For the text-containing cell, return its midpoint in [X, Y] coordinate format. 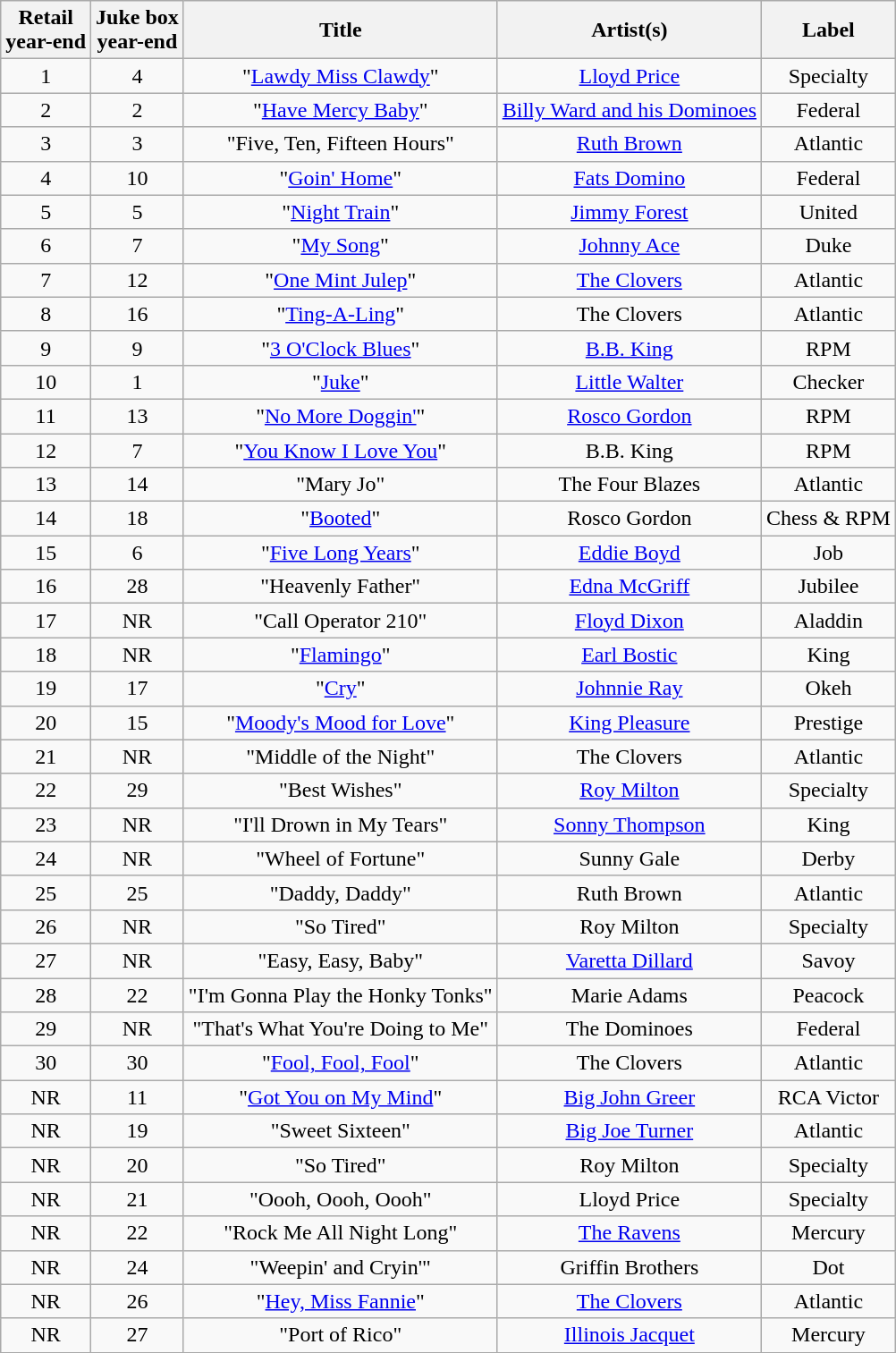
"Have Mercy Baby" [340, 110]
"Lawdy Miss Clawdy" [340, 76]
"Night Train" [340, 212]
Johnnie Ray [630, 689]
"Wheel of Fortune" [340, 858]
Floyd Dixon [630, 621]
23 [46, 824]
Savoy [829, 960]
Prestige [829, 723]
"Port of Rico" [340, 1335]
"Goin' Home" [340, 178]
Varetta Dillard [630, 960]
The Dominoes [630, 1029]
"Fool, Fool, Fool" [340, 1063]
"Call Operator 210" [340, 621]
"No More Doggin'" [340, 416]
Big John Greer [630, 1097]
"One Mint Julep" [340, 280]
"Five Long Years" [340, 553]
Okeh [829, 689]
"That's What You're Doing to Me" [340, 1029]
"Flamingo" [340, 655]
"Weepin' and Cryin'" [340, 1267]
"Middle of the Night" [340, 757]
"I'm Gonna Play the Honky Tonks" [340, 995]
Title [340, 30]
Illinois Jacquet [630, 1335]
Derby [829, 858]
United [829, 212]
"Heavenly Father" [340, 587]
Duke [829, 246]
"Five, Ten, Fifteen Hours" [340, 144]
"Ting-A-Ling" [340, 314]
The Four Blazes [630, 485]
Johnny Ace [630, 246]
"Got You on My Mind" [340, 1097]
Fats Domino [630, 178]
"Oooh, Oooh, Oooh" [340, 1199]
Retailyear-end [46, 30]
"Cry" [340, 689]
"You Know I Love You" [340, 450]
"Best Wishes" [340, 791]
Juke boxyear-end [138, 30]
"Rock Me All Night Long" [340, 1233]
Artist(s) [630, 30]
"Hey, Miss Fannie" [340, 1301]
"Booted" [340, 519]
"My Song" [340, 246]
8 [46, 314]
Label [829, 30]
"Sweet Sixteen" [340, 1131]
"3 O'Clock Blues" [340, 348]
Jimmy Forest [630, 212]
The Ravens [630, 1233]
Little Walter [630, 382]
Marie Adams [630, 995]
"Daddy, Daddy" [340, 892]
Chess & RPM [829, 519]
"Mary Jo" [340, 485]
"Easy, Easy, Baby" [340, 960]
Earl Bostic [630, 655]
Big Joe Turner [630, 1131]
Sonny Thompson [630, 824]
Eddie Boyd [630, 553]
"Juke" [340, 382]
Jubilee [829, 587]
RCA Victor [829, 1097]
"I'll Drown in My Tears" [340, 824]
Sunny Gale [630, 858]
Job [829, 553]
Aladdin [829, 621]
Billy Ward and his Dominoes [630, 110]
Peacock [829, 995]
Dot [829, 1267]
Checker [829, 382]
"Moody's Mood for Love" [340, 723]
Griffin Brothers [630, 1267]
King Pleasure [630, 723]
Edna McGriff [630, 587]
